Return (x, y) of the center of cell containing provided text 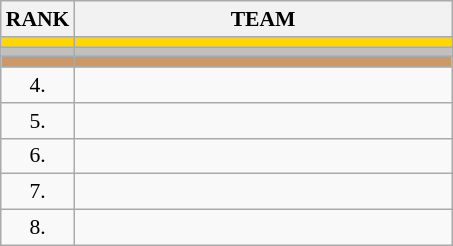
4. (38, 85)
RANK (38, 19)
6. (38, 156)
TEAM (262, 19)
7. (38, 192)
8. (38, 228)
5. (38, 121)
